Capture the cell that displays the provided text and extract its [x, y] central coordinate. 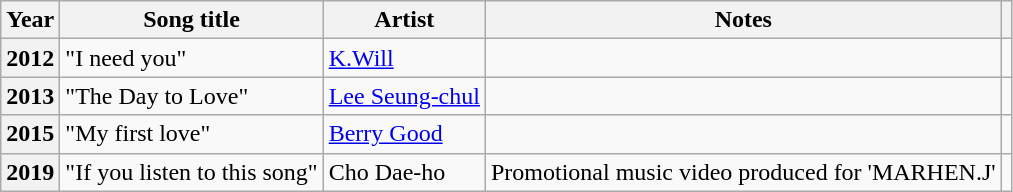
2019 [30, 172]
Notes [743, 20]
Cho Dae-ho [404, 172]
Song title [192, 20]
Artist [404, 20]
2013 [30, 96]
"The Day to Love" [192, 96]
Year [30, 20]
Berry Good [404, 134]
2015 [30, 134]
"I need you" [192, 58]
"My first love" [192, 134]
Promotional music video produced for 'MARHEN.J' [743, 172]
Lee Seung-chul [404, 96]
"If you listen to this song" [192, 172]
2012 [30, 58]
K.Will [404, 58]
